From the cell containing the given text, extract its center point as [x, y] coordinate. 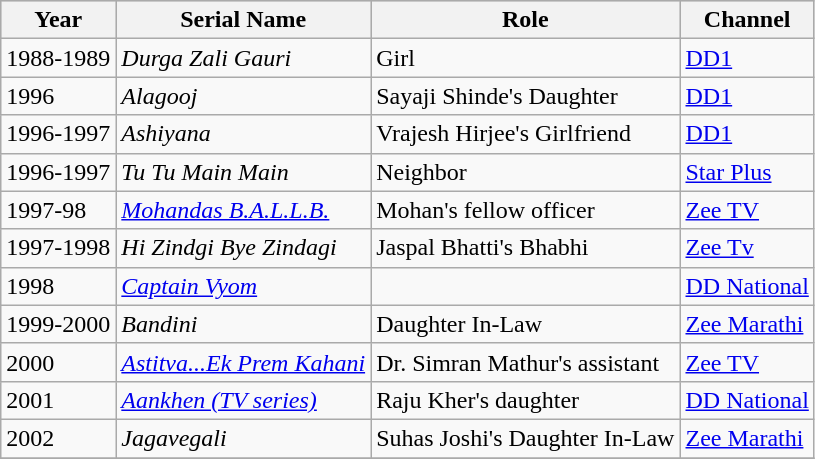
Suhas Joshi's Daughter In-Law [526, 438]
Girl [526, 58]
1997-1998 [58, 248]
Neighbor [526, 172]
Captain Vyom [244, 286]
1988-1989 [58, 58]
Sayaji Shinde's Daughter [526, 96]
1999-2000 [58, 324]
Zee Tv [747, 248]
2001 [58, 400]
Channel [747, 20]
Mohandas B.A.L.L.B. [244, 210]
Role [526, 20]
Jagavegali [244, 438]
1998 [58, 286]
Aankhen (TV series) [244, 400]
Dr. Simran Mathur's assistant [526, 362]
Serial Name [244, 20]
Astitva...Ek Prem Kahani [244, 362]
Raju Kher's daughter [526, 400]
Hi Zindgi Bye Zindagi [244, 248]
Daughter In-Law [526, 324]
Ashiyana [244, 134]
Tu Tu Main Main [244, 172]
1997-98 [58, 210]
1996 [58, 96]
Star Plus [747, 172]
Jaspal Bhatti's Bhabhi [526, 248]
Bandini [244, 324]
Alagooj [244, 96]
Year [58, 20]
Vrajesh Hirjee's Girlfriend [526, 134]
Durga Zali Gauri [244, 58]
2002 [58, 438]
2000 [58, 362]
Mohan's fellow officer [526, 210]
